Detect which cell encompasses the target text, then output its [x, y] center coordinate. 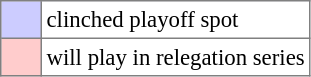
clinched playoff spot [176, 20]
will play in relegation series [176, 57]
